Identify which cell holds the provided text, then report its [X, Y] central coordinate. 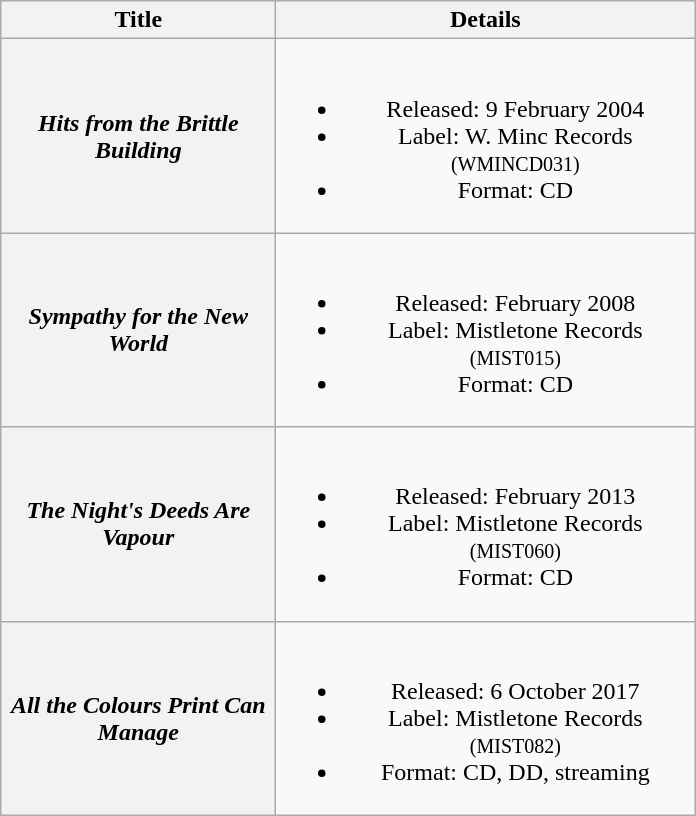
Released: 9 February 2004 Label: W. Minc Records (WMINCD031)Format: CD [486, 136]
Released: February 2008Label: Mistletone Records (MIST015)Format: CD [486, 330]
The Night's Deeds Are Vapour [138, 524]
Title [138, 20]
All the Colours Print Can Manage [138, 718]
Released: February 2013Label: Mistletone Records (MIST060)Format: CD [486, 524]
Hits from the Brittle Building [138, 136]
Details [486, 20]
Sympathy for the New World [138, 330]
Released: 6 October 2017Label: Mistletone Records (MIST082)Format: CD, DD, streaming [486, 718]
